Output the (x, y) coordinate of the center of the cell containing the given text.  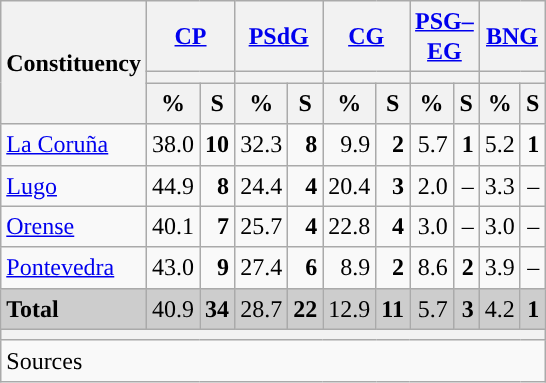
CP (190, 36)
Pontevedra (74, 268)
La Coruña (74, 144)
34 (218, 308)
Total (74, 308)
PSdG (279, 36)
2.0 (432, 186)
3.9 (500, 268)
32.3 (262, 144)
22 (306, 308)
12.9 (350, 308)
Orense (74, 226)
40.9 (172, 308)
25.7 (262, 226)
PSG–EG (445, 36)
24.4 (262, 186)
8.6 (432, 268)
8.9 (350, 268)
7 (218, 226)
3.3 (500, 186)
6 (306, 268)
10 (218, 144)
Lugo (74, 186)
9 (218, 268)
11 (393, 308)
28.7 (262, 308)
4.2 (500, 308)
CG (366, 36)
Sources (273, 360)
43.0 (172, 268)
40.1 (172, 226)
22.8 (350, 226)
38.0 (172, 144)
27.4 (262, 268)
44.9 (172, 186)
9.9 (350, 144)
20.4 (350, 186)
5.2 (500, 144)
BNG (512, 36)
Constituency (74, 62)
